Search for the cell housing the specified text and yield its (X, Y) center coordinate. 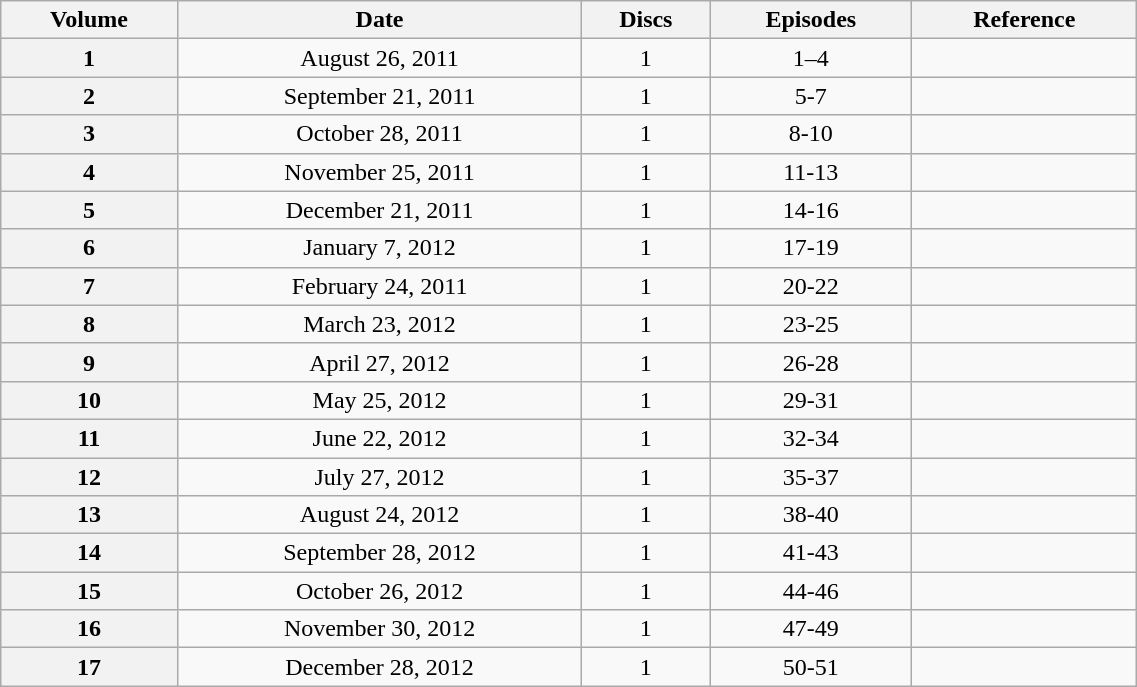
14-16 (811, 210)
August 24, 2012 (380, 515)
23-25 (811, 324)
8 (89, 324)
47-49 (811, 629)
14 (89, 553)
January 7, 2012 (380, 248)
10 (89, 400)
5 (89, 210)
Episodes (811, 20)
32-34 (811, 438)
7 (89, 286)
41-43 (811, 553)
26-28 (811, 362)
June 22, 2012 (380, 438)
13 (89, 515)
8-10 (811, 134)
Date (380, 20)
September 21, 2011 (380, 96)
9 (89, 362)
November 25, 2011 (380, 172)
44-46 (811, 591)
December 28, 2012 (380, 667)
29-31 (811, 400)
April 27, 2012 (380, 362)
February 24, 2011 (380, 286)
March 23, 2012 (380, 324)
20-22 (811, 286)
May 25, 2012 (380, 400)
17 (89, 667)
16 (89, 629)
11 (89, 438)
5-7 (811, 96)
August 26, 2011 (380, 58)
October 26, 2012 (380, 591)
6 (89, 248)
Volume (89, 20)
4 (89, 172)
December 21, 2011 (380, 210)
1–4 (811, 58)
38-40 (811, 515)
2 (89, 96)
October 28, 2011 (380, 134)
July 27, 2012 (380, 477)
3 (89, 134)
50-51 (811, 667)
Discs (646, 20)
35-37 (811, 477)
17-19 (811, 248)
Reference (1024, 20)
15 (89, 591)
11-13 (811, 172)
November 30, 2012 (380, 629)
September 28, 2012 (380, 553)
12 (89, 477)
